Search for the cell housing the specified text and yield its (x, y) center coordinate. 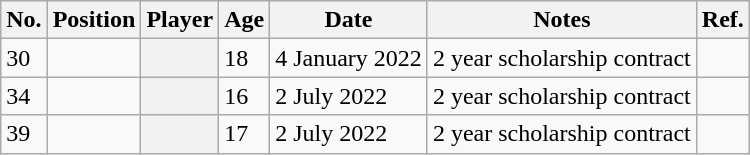
Notes (562, 20)
Ref. (722, 20)
39 (24, 134)
Age (244, 20)
17 (244, 134)
18 (244, 58)
Date (349, 20)
Position (94, 20)
No. (24, 20)
30 (24, 58)
16 (244, 96)
4 January 2022 (349, 58)
34 (24, 96)
Player (180, 20)
